Detect which cell encompasses the target text, then output its [x, y] center coordinate. 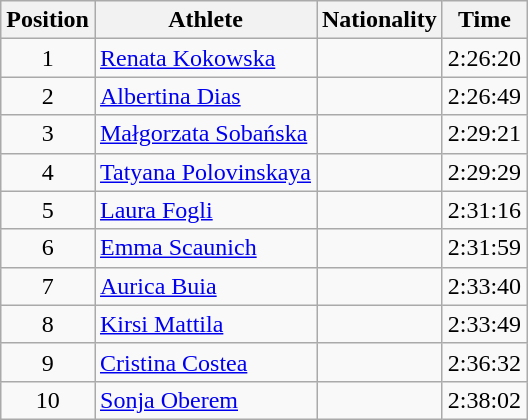
2:38:02 [484, 400]
Małgorzata Sobańska [205, 134]
10 [48, 400]
2:33:40 [484, 286]
2:33:49 [484, 324]
7 [48, 286]
Athlete [205, 20]
2:29:29 [484, 172]
Time [484, 20]
2:31:59 [484, 248]
9 [48, 362]
2:26:20 [484, 58]
Emma Scaunich [205, 248]
2 [48, 96]
Sonja Oberem [205, 400]
Position [48, 20]
2:36:32 [484, 362]
1 [48, 58]
2:29:21 [484, 134]
4 [48, 172]
5 [48, 210]
8 [48, 324]
Renata Kokowska [205, 58]
2:31:16 [484, 210]
Kirsi Mattila [205, 324]
2:26:49 [484, 96]
Albertina Dias [205, 96]
3 [48, 134]
Aurica Buia [205, 286]
Nationality [379, 20]
Cristina Costea [205, 362]
6 [48, 248]
Tatyana Polovinskaya [205, 172]
Laura Fogli [205, 210]
